Return the (x, y) coordinate for the center point of the cell that contains the specified text.  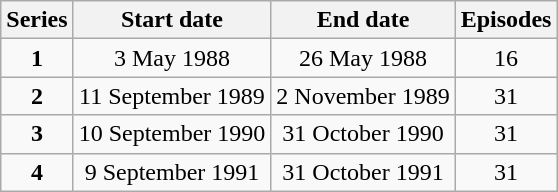
16 (506, 58)
31 October 1990 (363, 134)
26 May 1988 (363, 58)
2 November 1989 (363, 96)
Episodes (506, 20)
4 (37, 172)
End date (363, 20)
1 (37, 58)
3 May 1988 (172, 58)
11 September 1989 (172, 96)
Start date (172, 20)
10 September 1990 (172, 134)
31 October 1991 (363, 172)
2 (37, 96)
3 (37, 134)
Series (37, 20)
9 September 1991 (172, 172)
